Identify which cell holds the provided text, then report its [x, y] central coordinate. 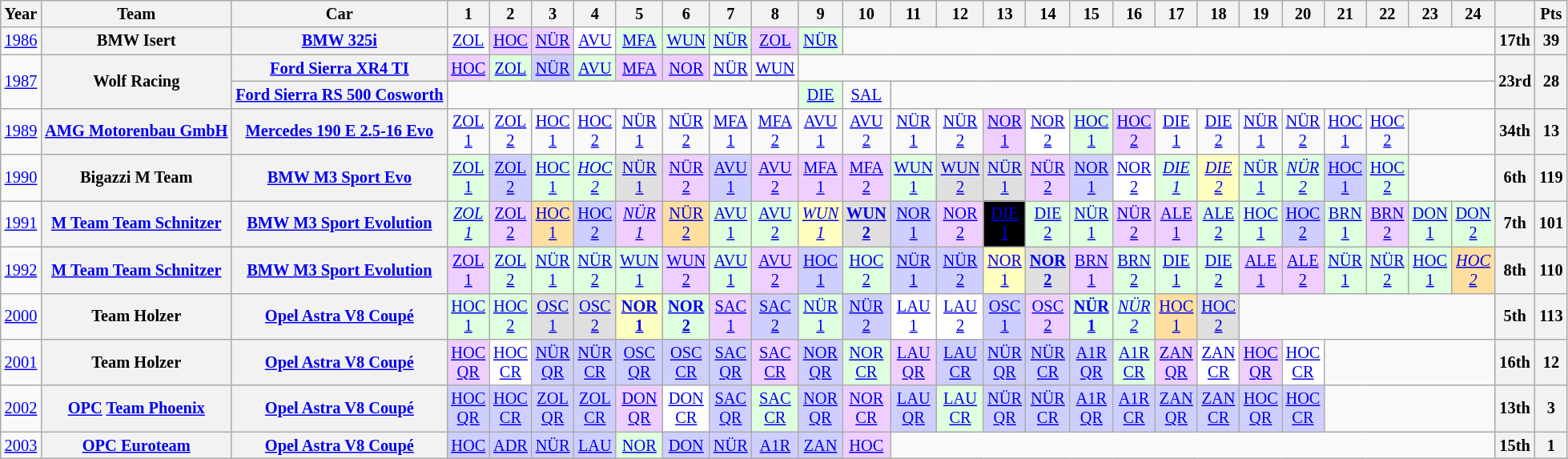
34th [1514, 131]
LAU [596, 445]
1991 [21, 223]
39 [1551, 41]
1990 [21, 178]
Ford Sierra RS 500 Cosworth [340, 95]
1987 [21, 82]
1989 [21, 131]
Year [21, 14]
ADR [511, 445]
23 [1430, 14]
11 [914, 14]
DONCR [686, 409]
23rd [1514, 82]
ZOLCR [596, 409]
DON1 [1430, 223]
8 [775, 14]
Wolf Racing [136, 82]
1986 [21, 41]
2002 [21, 409]
OPC Euroteam [136, 445]
24 [1474, 14]
14 [1047, 14]
OSCCR [686, 362]
1992 [21, 270]
SAC1 [730, 316]
LAU2 [960, 316]
DIE [820, 95]
SAL [866, 95]
6th [1514, 178]
5th [1514, 316]
OSCQR [639, 362]
Ford Sierra XR4 TI [340, 68]
AMG Motorenbau GmbH [136, 131]
119 [1551, 178]
113 [1551, 316]
5 [639, 14]
Car [340, 14]
Mercedes 190 E 2.5-16 Evo [340, 131]
101 [1551, 223]
18 [1219, 14]
Bigazzi M Team [136, 178]
DON [686, 445]
28 [1551, 82]
17th [1514, 41]
SAC2 [775, 316]
BMW 325i [340, 41]
LAU1 [914, 316]
13th [1514, 409]
22 [1387, 14]
OPC Team Phoenix [136, 409]
7 [730, 14]
BMW M3 Sport Evo [340, 178]
2003 [21, 445]
A1R [775, 445]
20 [1304, 14]
15th [1514, 445]
19 [1260, 14]
2000 [21, 316]
ZAN [820, 445]
ZOLQR [553, 409]
7th [1514, 223]
Team [136, 14]
15 [1092, 14]
2 [511, 14]
16 [1134, 14]
6 [686, 14]
21 [1345, 14]
4 [596, 14]
110 [1551, 270]
BMW Isert [136, 41]
10 [866, 14]
2001 [21, 362]
8th [1514, 270]
DONQR [639, 409]
DON2 [1474, 223]
16th [1514, 362]
9 [820, 14]
17 [1176, 14]
Pts [1551, 14]
